Extract the [X, Y] coordinate from the center of the cell holding the provided text.  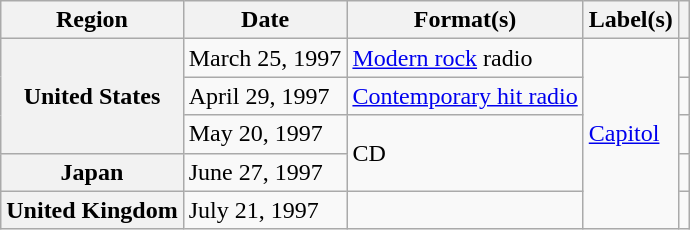
Region [92, 20]
May 20, 1997 [265, 134]
CD [465, 153]
United Kingdom [92, 210]
Capitol [630, 134]
United States [92, 96]
March 25, 1997 [265, 58]
Label(s) [630, 20]
Japan [92, 172]
Modern rock radio [465, 58]
Date [265, 20]
Format(s) [465, 20]
July 21, 1997 [265, 210]
Contemporary hit radio [465, 96]
June 27, 1997 [265, 172]
April 29, 1997 [265, 96]
